Extract the [X, Y] coordinate from the center of the cell holding the provided text.  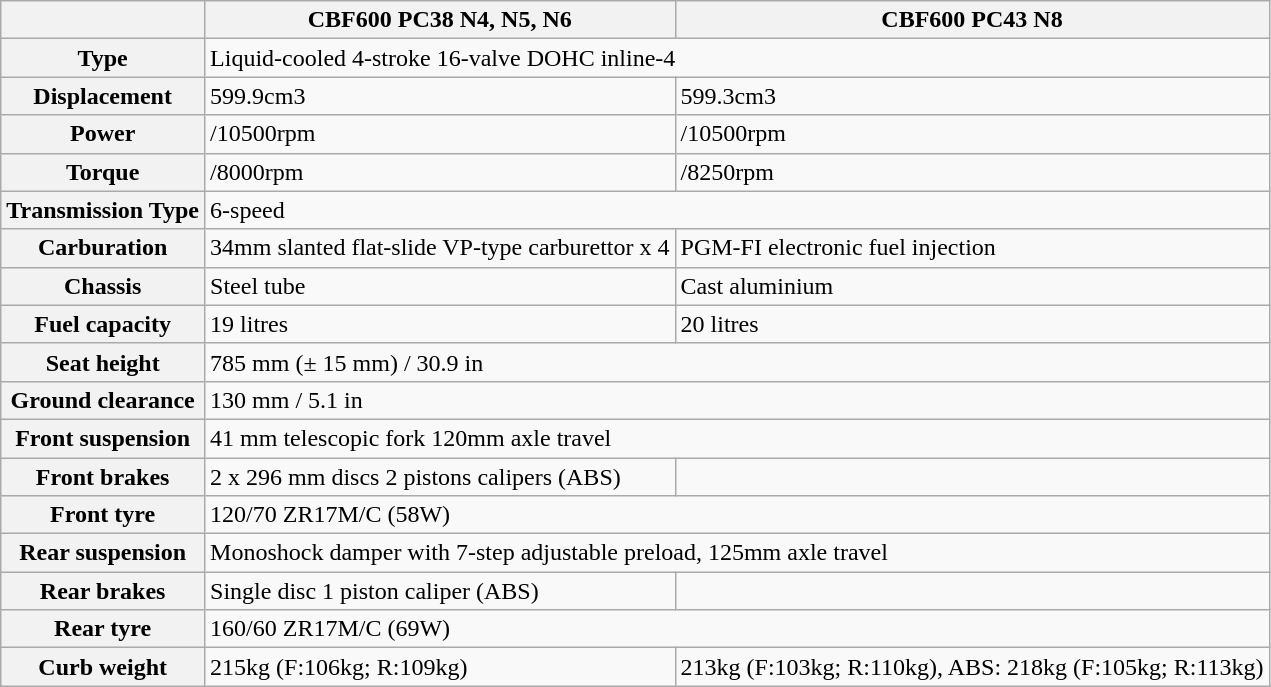
215kg (F:106kg; R:109kg) [440, 667]
41 mm telescopic fork 120mm axle travel [738, 438]
Front tyre [103, 515]
785 mm (± 15 mm) / 30.9 in [738, 362]
Carburation [103, 248]
Single disc 1 piston caliper (ABS) [440, 591]
2 x 296 mm discs 2 pistons calipers (ABS) [440, 477]
Monoshock damper with 7-step adjustable preload, 125mm axle travel [738, 553]
Front brakes [103, 477]
/8250rpm [972, 172]
CBF600 PC43 N8 [972, 20]
Rear brakes [103, 591]
20 litres [972, 324]
Seat height [103, 362]
Rear suspension [103, 553]
6-speed [738, 210]
Chassis [103, 286]
Rear tyre [103, 629]
Steel tube [440, 286]
599.9cm3 [440, 96]
120/70 ZR17M/C (58W) [738, 515]
PGM-FI electronic fuel injection [972, 248]
130 mm / 5.1 in [738, 400]
Transmission Type [103, 210]
Displacement [103, 96]
213kg (F:103kg; R:110kg), ABS: 218kg (F:105kg; R:113kg) [972, 667]
CBF600 PC38 N4, N5, N6 [440, 20]
Ground clearance [103, 400]
34mm slanted flat-slide VP-type carburettor x 4 [440, 248]
Fuel capacity [103, 324]
/8000rpm [440, 172]
Torque [103, 172]
19 litres [440, 324]
Type [103, 58]
Curb weight [103, 667]
Cast aluminium [972, 286]
160/60 ZR17M/C (69W) [738, 629]
Power [103, 134]
Liquid-cooled 4-stroke 16-valve DOHC inline-4 [738, 58]
Front suspension [103, 438]
599.3cm3 [972, 96]
